Extract the [X, Y] coordinate from the center of the cell holding the provided text.  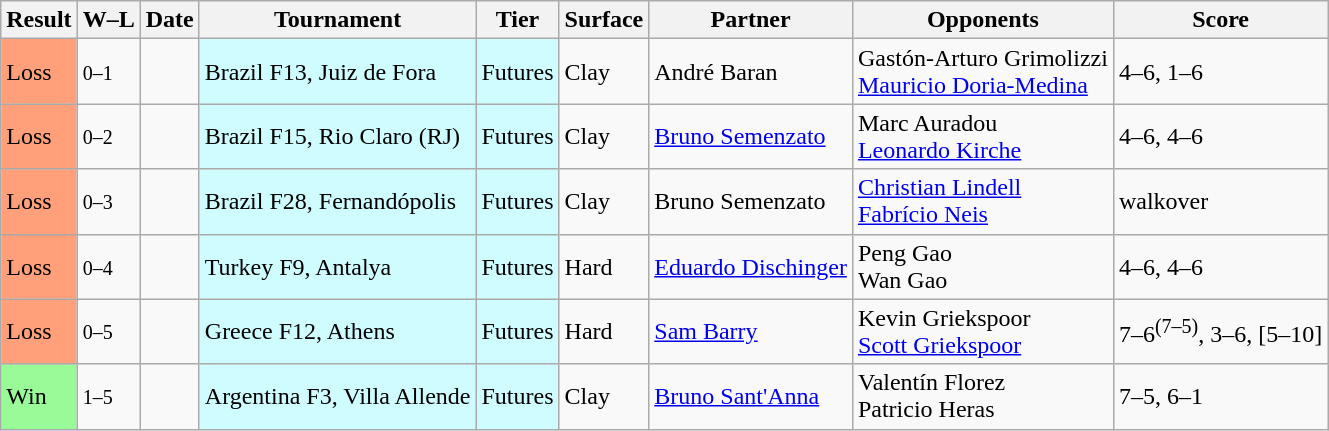
7–6(7–5), 3–6, [5–10] [1220, 332]
Eduardo Dischinger [751, 266]
0–4 [108, 266]
Opponents [982, 20]
Win [39, 396]
Tier [518, 20]
walkover [1220, 202]
Surface [604, 20]
Score [1220, 20]
Partner [751, 20]
André Baran [751, 72]
Peng Gao Wan Gao [982, 266]
Sam Barry [751, 332]
Result [39, 20]
Gastón-Arturo Grimolizzi Mauricio Doria-Medina [982, 72]
Valentín Florez Patricio Heras [982, 396]
4–6, 1–6 [1220, 72]
0–1 [108, 72]
Kevin Griekspoor Scott Griekspoor [982, 332]
Brazil F13, Juiz de Fora [338, 72]
Marc Auradou Leonardo Kirche [982, 136]
W–L [108, 20]
0–5 [108, 332]
Bruno Sant'Anna [751, 396]
Greece F12, Athens [338, 332]
Date [170, 20]
Christian Lindell Fabrício Neis [982, 202]
Brazil F28, Fernandópolis [338, 202]
Tournament [338, 20]
0–3 [108, 202]
7–5, 6–1 [1220, 396]
Turkey F9, Antalya [338, 266]
Argentina F3, Villa Allende [338, 396]
1–5 [108, 396]
Brazil F15, Rio Claro (RJ) [338, 136]
0–2 [108, 136]
